Identify which cell holds the provided text, then report its (x, y) central coordinate. 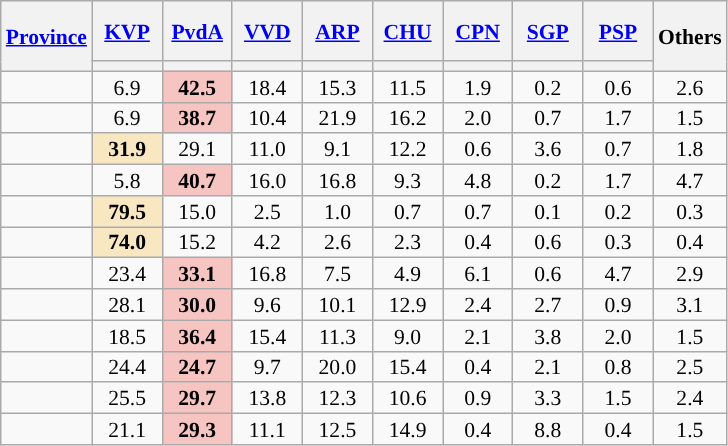
3.6 (548, 150)
8.8 (548, 430)
1.8 (690, 150)
3.8 (548, 336)
16.0 (267, 180)
14.9 (408, 430)
10.6 (408, 398)
24.7 (197, 366)
11.5 (408, 86)
SGP (548, 31)
5.8 (127, 180)
29.7 (197, 398)
Province (46, 36)
2.9 (690, 274)
3.3 (548, 398)
24.4 (127, 366)
9.0 (408, 336)
9.1 (337, 150)
38.7 (197, 118)
PvdA (197, 31)
30.0 (197, 304)
0.1 (548, 212)
33.1 (197, 274)
4.2 (267, 242)
10.4 (267, 118)
29.3 (197, 430)
18.4 (267, 86)
KVP (127, 31)
CPN (478, 31)
4.9 (408, 274)
40.7 (197, 180)
9.3 (408, 180)
20.0 (337, 366)
31.9 (127, 150)
11.0 (267, 150)
12.5 (337, 430)
1.9 (478, 86)
28.1 (127, 304)
Others (690, 36)
74.0 (127, 242)
11.3 (337, 336)
9.6 (267, 304)
CHU (408, 31)
29.1 (197, 150)
11.1 (267, 430)
4.8 (478, 180)
1.0 (337, 212)
12.3 (337, 398)
10.1 (337, 304)
7.5 (337, 274)
79.5 (127, 212)
2.3 (408, 242)
2.7 (548, 304)
VVD (267, 31)
15.0 (197, 212)
16.2 (408, 118)
36.4 (197, 336)
3.1 (690, 304)
9.7 (267, 366)
42.5 (197, 86)
23.4 (127, 274)
13.8 (267, 398)
25.5 (127, 398)
15.2 (197, 242)
12.9 (408, 304)
18.5 (127, 336)
6.1 (478, 274)
15.3 (337, 86)
12.2 (408, 150)
PSP (618, 31)
21.9 (337, 118)
0.8 (618, 366)
ARP (337, 31)
21.1 (127, 430)
